Detect which cell encompasses the target text, then output its [X, Y] center coordinate. 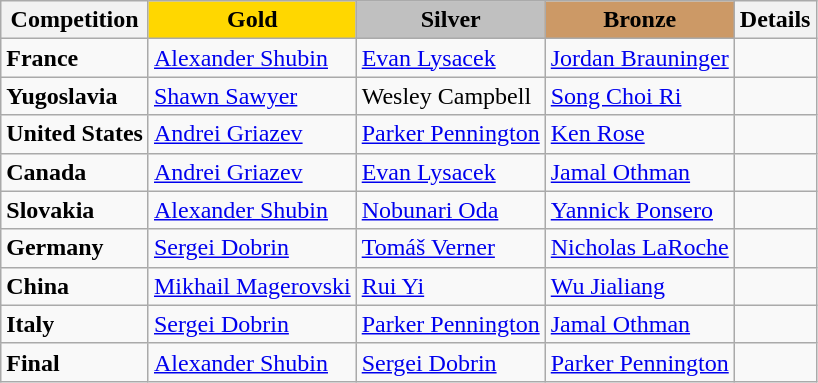
United States [75, 134]
Nicholas LaRoche [640, 248]
Nobunari Oda [450, 210]
Bronze [640, 20]
Gold [252, 20]
China [75, 286]
Italy [75, 324]
Yugoslavia [75, 96]
Wesley Campbell [450, 96]
Ken Rose [640, 134]
Mikhail Magerovski [252, 286]
Details [775, 20]
Canada [75, 172]
Silver [450, 20]
Slovakia [75, 210]
Yannick Ponsero [640, 210]
France [75, 58]
Rui Yi [450, 286]
Germany [75, 248]
Competition [75, 20]
Shawn Sawyer [252, 96]
Jordan Brauninger [640, 58]
Final [75, 362]
Tomáš Verner [450, 248]
Wu Jialiang [640, 286]
Song Choi Ri [640, 96]
